Return the [x, y] coordinate for the center point of the cell that contains the specified text.  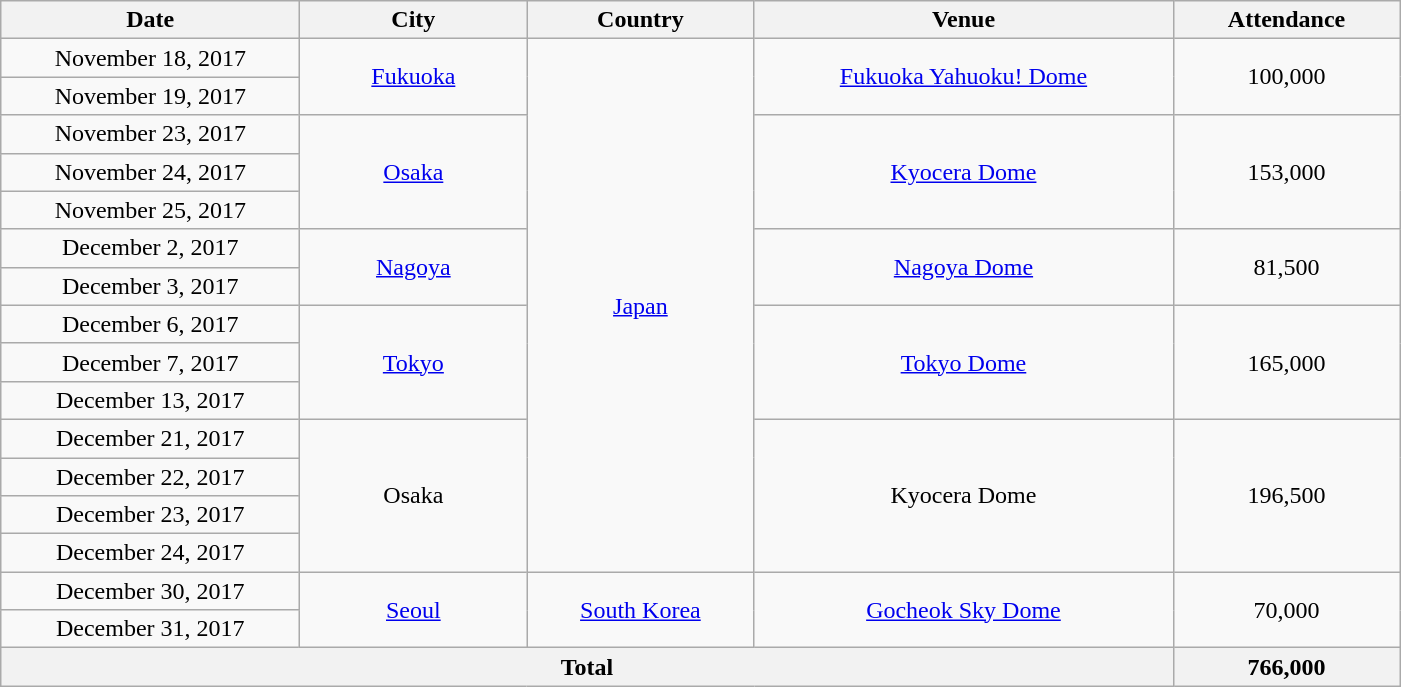
Date [150, 20]
December 6, 2017 [150, 324]
Total [587, 667]
November 18, 2017 [150, 58]
Country [640, 20]
Fukuoka Yahuoku! Dome [964, 77]
November 25, 2017 [150, 210]
153,000 [1286, 172]
November 19, 2017 [150, 96]
December 22, 2017 [150, 477]
Japan [640, 306]
Fukuoka [414, 77]
Nagoya Dome [964, 267]
December 2, 2017 [150, 248]
100,000 [1286, 77]
November 24, 2017 [150, 172]
December 3, 2017 [150, 286]
December 7, 2017 [150, 362]
December 21, 2017 [150, 438]
766,000 [1286, 667]
December 23, 2017 [150, 515]
November 23, 2017 [150, 134]
December 31, 2017 [150, 629]
Nagoya [414, 267]
Attendance [1286, 20]
196,500 [1286, 495]
Tokyo Dome [964, 362]
Gocheok Sky Dome [964, 610]
December 13, 2017 [150, 400]
Seoul [414, 610]
Tokyo [414, 362]
81,500 [1286, 267]
City [414, 20]
South Korea [640, 610]
December 30, 2017 [150, 591]
December 24, 2017 [150, 553]
Venue [964, 20]
70,000 [1286, 610]
165,000 [1286, 362]
